Provide the [x, y] coordinate of the cell's center where the given text is located.  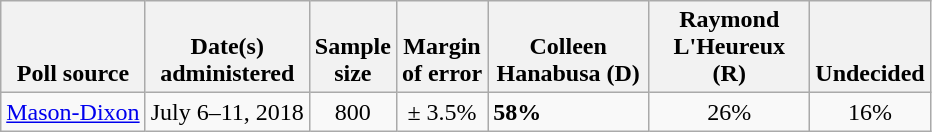
Samplesize [352, 47]
26% [730, 112]
58% [568, 112]
Date(s)administered [227, 47]
± 3.5% [442, 112]
July 6–11, 2018 [227, 112]
RaymondL'Heureux (R) [730, 47]
Undecided [870, 47]
16% [870, 112]
800 [352, 112]
Mason-Dixon [73, 112]
ColleenHanabusa (D) [568, 47]
Marginof error [442, 47]
Poll source [73, 47]
